Return [X, Y] of the center of cell containing provided text 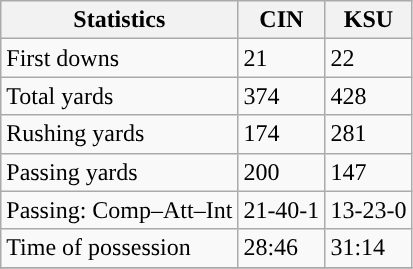
Total yards [120, 96]
Passing yards [120, 172]
374 [282, 96]
200 [282, 172]
147 [368, 172]
First downs [120, 58]
Passing: Comp–Att–Int [120, 210]
Statistics [120, 20]
174 [282, 134]
281 [368, 134]
28:46 [282, 248]
CIN [282, 20]
Rushing yards [120, 134]
13-23-0 [368, 210]
31:14 [368, 248]
21-40-1 [282, 210]
Time of possession [120, 248]
22 [368, 58]
21 [282, 58]
428 [368, 96]
KSU [368, 20]
